From the cell containing the given text, extract its center point as (X, Y) coordinate. 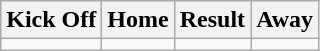
Kick Off (52, 20)
Away (285, 20)
Home (138, 20)
Result (212, 20)
